Extract the [X, Y] coordinate from the center of the cell holding the provided text.  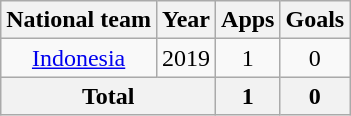
Apps [248, 20]
Goals [315, 20]
National team [79, 20]
2019 [186, 58]
Indonesia [79, 58]
Year [186, 20]
Total [108, 96]
